Output the (X, Y) coordinate of the center of the cell containing the given text.  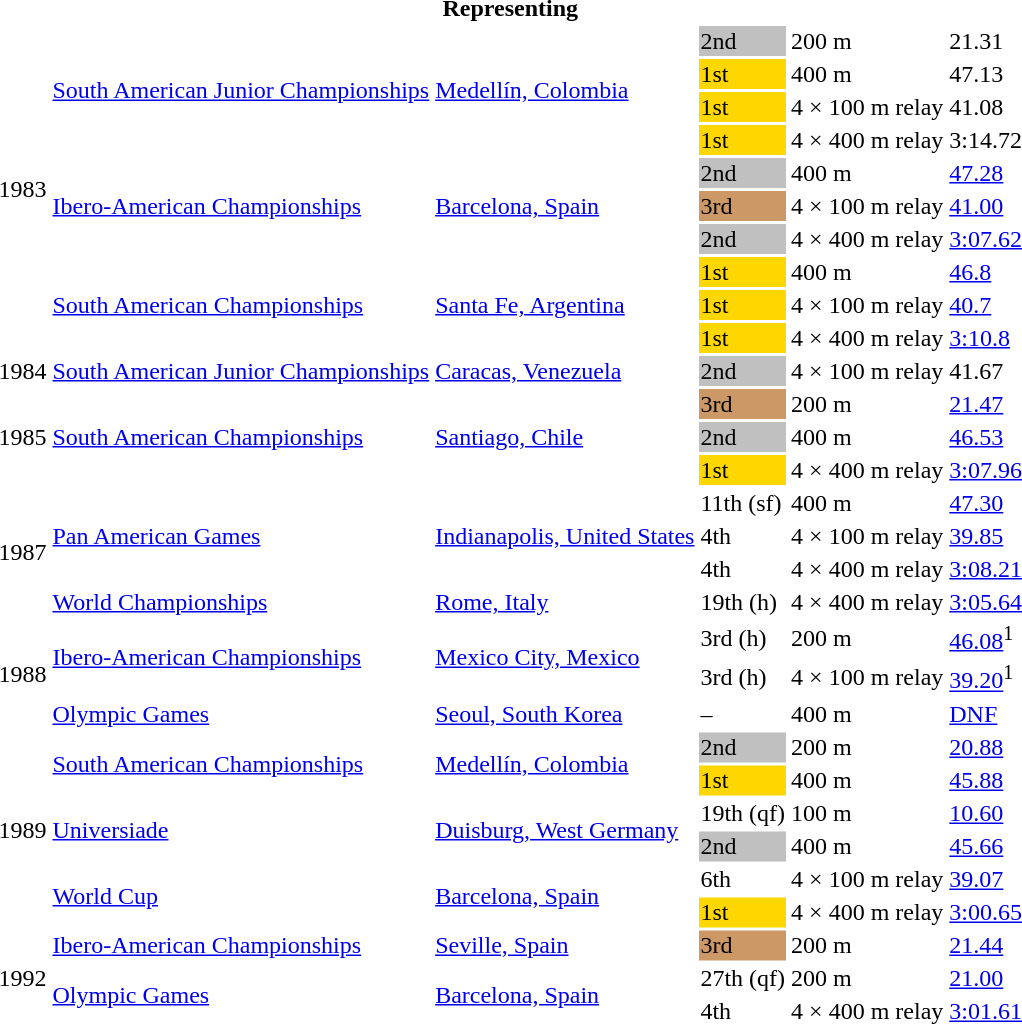
Pan American Games (241, 536)
Seville, Spain (565, 945)
Santiago, Chile (565, 437)
27th (qf) (743, 978)
6th (743, 879)
Seoul, South Korea (565, 714)
Indianapolis, United States (565, 536)
World Championships (241, 602)
19th (h) (743, 602)
Santa Fe, Argentina (565, 305)
– (743, 714)
Rome, Italy (565, 602)
Universiade (241, 830)
19th (qf) (743, 813)
World Cup (241, 896)
Duisburg, West Germany (565, 830)
11th (sf) (743, 503)
Mexico City, Mexico (565, 658)
Caracas, Venezuela (565, 371)
100 m (868, 813)
Olympic Games (241, 714)
